Provide the [X, Y] coordinate of the cell's center where the given text is located.  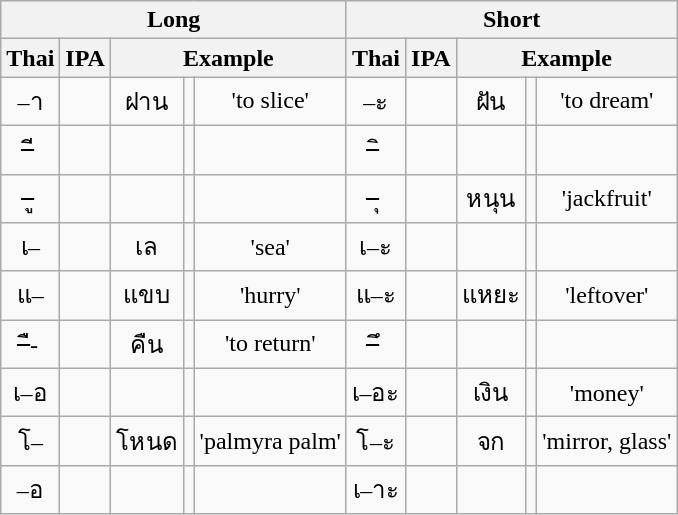
แขบ [146, 296]
แ–ะ [376, 296]
หนุน [491, 198]
–ุ [376, 198]
–ื- [30, 344]
คืน [146, 344]
'to return' [270, 344]
เ–อ [30, 392]
จก [491, 442]
'to slice' [270, 102]
'palmyra palm' [270, 442]
ฝาน [146, 102]
เ–ะ [376, 248]
ฝัน [491, 102]
–อ [30, 490]
'money' [607, 392]
เงิน [491, 392]
เ–อะ [376, 392]
–า [30, 102]
'hurry' [270, 296]
'to dream' [607, 102]
แ– [30, 296]
'jackfruit' [607, 198]
เ– [30, 248]
–ิ [376, 150]
–ะ [376, 102]
Long [174, 20]
แหยะ [491, 296]
–ู [30, 198]
Short [511, 20]
โ– [30, 442]
'mirror, glass' [607, 442]
'leftover' [607, 296]
เ–าะ [376, 490]
'sea' [270, 248]
เล [146, 248]
–ี [30, 150]
–ึ [376, 344]
โ–ะ [376, 442]
โหนด [146, 442]
